Pinpoint the cell where the given text exists, returning its (X, Y) midpoint coordinate. 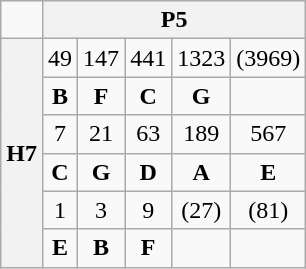
189 (202, 134)
(81) (268, 210)
(3969) (268, 58)
(27) (202, 210)
49 (60, 58)
1 (60, 210)
9 (148, 210)
P5 (174, 20)
3 (102, 210)
H7 (22, 153)
21 (102, 134)
D (148, 172)
63 (148, 134)
1323 (202, 58)
A (202, 172)
147 (102, 58)
441 (148, 58)
7 (60, 134)
567 (268, 134)
